Detect which cell encompasses the target text, then output its [x, y] center coordinate. 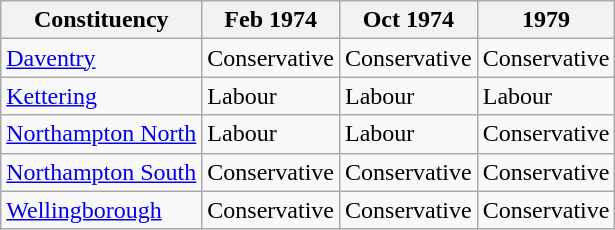
Kettering [102, 96]
Constituency [102, 20]
Oct 1974 [409, 20]
Daventry [102, 58]
Feb 1974 [271, 20]
Northampton South [102, 172]
Wellingborough [102, 210]
1979 [546, 20]
Northampton North [102, 134]
